Identify which cell holds the provided text, then report its (x, y) central coordinate. 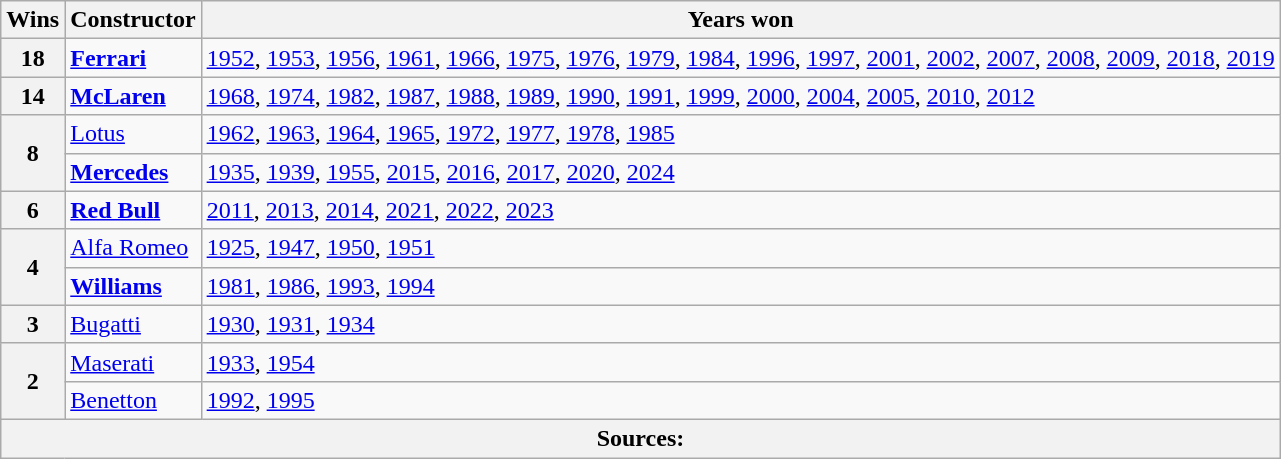
6 (33, 210)
Maserati (133, 362)
Benetton (133, 400)
Years won (740, 20)
Alfa Romeo (133, 248)
Ferrari (133, 58)
14 (33, 96)
18 (33, 58)
Wins (33, 20)
1935, 1939, 1955, 2015, 2016, 2017, 2020, 2024 (740, 172)
Sources: (640, 438)
2011, 2013, 2014, 2021, 2022, 2023 (740, 210)
Lotus (133, 134)
1933, 1954 (740, 362)
1962, 1963, 1964, 1965, 1972, 1977, 1978, 1985 (740, 134)
Red Bull (133, 210)
1992, 1995 (740, 400)
1981, 1986, 1993, 1994 (740, 286)
8 (33, 153)
4 (33, 267)
1930, 1931, 1934 (740, 324)
Bugatti (133, 324)
1952, 1953, 1956, 1961, 1966, 1975, 1976, 1979, 1984, 1996, 1997, 2001, 2002, 2007, 2008, 2009, 2018, 2019 (740, 58)
2 (33, 381)
Mercedes (133, 172)
3 (33, 324)
Williams (133, 286)
Constructor (133, 20)
1925, 1947, 1950, 1951 (740, 248)
1968, 1974, 1982, 1987, 1988, 1989, 1990, 1991, 1999, 2000, 2004, 2005, 2010, 2012 (740, 96)
McLaren (133, 96)
